Return the (x, y) coordinate for the center point of the cell that contains the specified text.  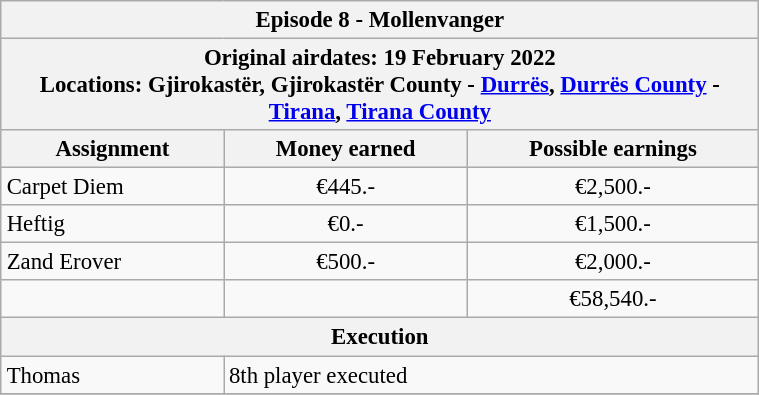
8th player executed (492, 375)
Heftig (112, 224)
€2,500.- (614, 187)
Original airdates: 19 February 2022Locations: Gjirokastër, Gjirokastër County - Durrës, Durrës County - Tirana, Tirana County (380, 84)
€1,500.- (614, 224)
Possible earnings (614, 149)
Thomas (112, 375)
Money earned (346, 149)
€445.- (346, 187)
€58,540.- (614, 299)
€500.- (346, 262)
Carpet Diem (112, 187)
Zand Erover (112, 262)
€2,000.- (614, 262)
€0.- (346, 224)
Execution (380, 337)
Assignment (112, 149)
Episode 8 - Mollenvanger (380, 20)
